Search for the cell housing the specified text and yield its [X, Y] center coordinate. 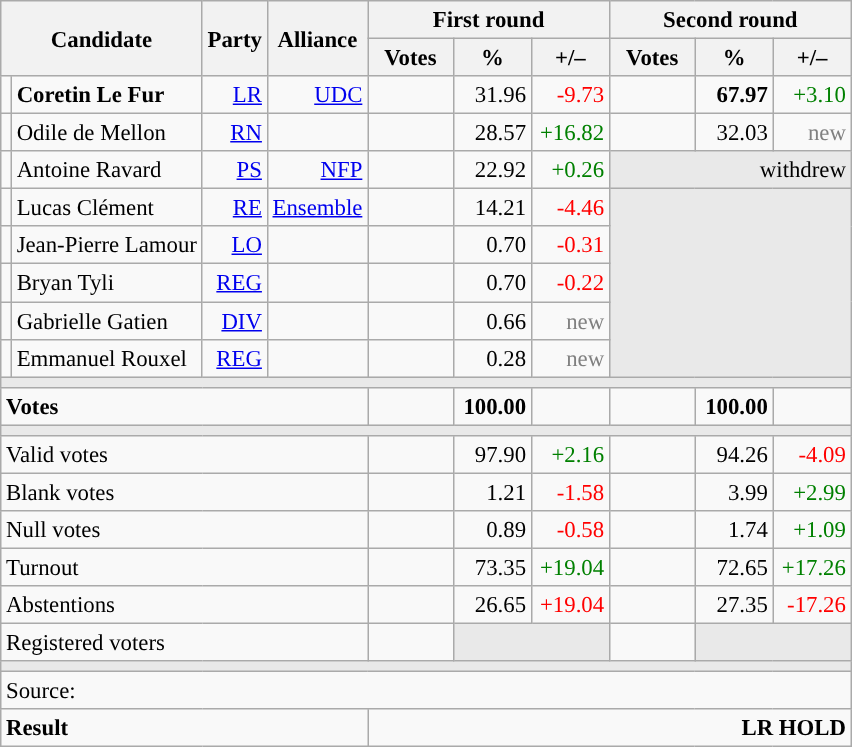
Null votes [184, 530]
14.21 [492, 208]
3.99 [734, 492]
LR HOLD [610, 728]
0.28 [492, 358]
0.89 [492, 530]
DIV [234, 321]
NFP [317, 170]
Candidate [102, 38]
26.65 [492, 605]
+17.26 [812, 567]
+1.09 [812, 530]
Gabrielle Gatien [106, 321]
31.96 [492, 95]
Coretin Le Fur [106, 95]
73.35 [492, 567]
-4.09 [812, 455]
Emmanuel Rouxel [106, 358]
LR [234, 95]
97.90 [492, 455]
-0.22 [570, 283]
Jean-Pierre Lamour [106, 245]
+3.10 [812, 95]
Lucas Clément [106, 208]
-17.26 [812, 605]
+16.82 [570, 133]
First round [489, 20]
-4.46 [570, 208]
+2.16 [570, 455]
LO [234, 245]
0.66 [492, 321]
RE [234, 208]
PS [234, 170]
Bryan Tyli [106, 283]
+0.26 [570, 170]
1.74 [734, 530]
Turnout [184, 567]
72.65 [734, 567]
Odile de Mellon [106, 133]
Registered voters [184, 643]
32.03 [734, 133]
Second round [730, 20]
-0.31 [570, 245]
Abstentions [184, 605]
Antoine Ravard [106, 170]
94.26 [734, 455]
-1.58 [570, 492]
Source: [426, 691]
Alliance [317, 38]
1.21 [492, 492]
67.97 [734, 95]
RN [234, 133]
28.57 [492, 133]
UDC [317, 95]
-9.73 [570, 95]
Valid votes [184, 455]
Ensemble [317, 208]
+2.99 [812, 492]
Party [234, 38]
Blank votes [184, 492]
27.35 [734, 605]
22.92 [492, 170]
-0.58 [570, 530]
Result [184, 728]
withdrew [730, 170]
